Identify which cell holds the provided text, then report its [x, y] central coordinate. 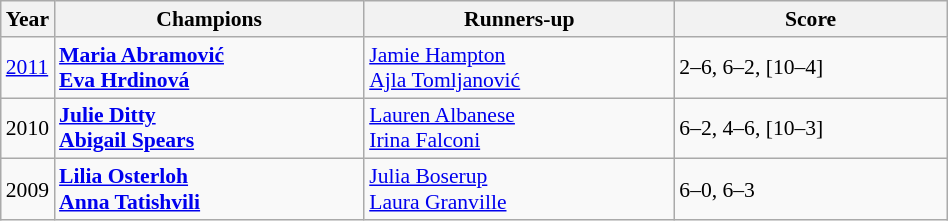
6–0, 6–3 [810, 190]
Champions [209, 19]
Runners-up [519, 19]
Score [810, 19]
2011 [28, 68]
Lauren Albanese Irina Falconi [519, 128]
Year [28, 19]
Lilia Osterloh Anna Tatishvili [209, 190]
2009 [28, 190]
2–6, 6–2, [10–4] [810, 68]
Julie Ditty Abigail Spears [209, 128]
Julia Boserup Laura Granville [519, 190]
Maria Abramović Eva Hrdinová [209, 68]
2010 [28, 128]
6–2, 4–6, [10–3] [810, 128]
Jamie Hampton Ajla Tomljanović [519, 68]
